Find where the given text appears and provide that cell's center as (x, y) coordinate. 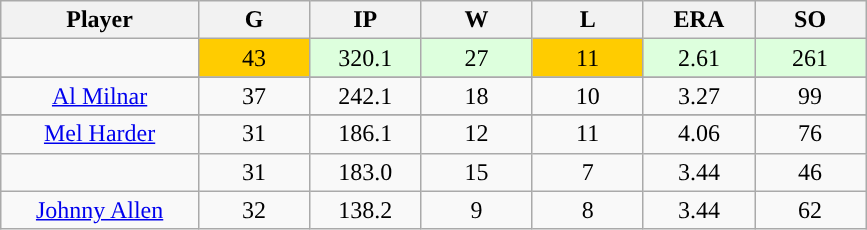
G (254, 20)
18 (476, 96)
2.61 (698, 58)
43 (254, 58)
7 (588, 172)
37 (254, 96)
138.2 (366, 210)
242.1 (366, 96)
IP (366, 20)
10 (588, 96)
27 (476, 58)
12 (476, 134)
Al Milnar (100, 96)
8 (588, 210)
L (588, 20)
ERA (698, 20)
62 (810, 210)
Player (100, 20)
Mel Harder (100, 134)
32 (254, 210)
183.0 (366, 172)
320.1 (366, 58)
W (476, 20)
186.1 (366, 134)
15 (476, 172)
261 (810, 58)
46 (810, 172)
76 (810, 134)
4.06 (698, 134)
SO (810, 20)
9 (476, 210)
Johnny Allen (100, 210)
99 (810, 96)
3.27 (698, 96)
